Capture the cell that displays the provided text and extract its [x, y] central coordinate. 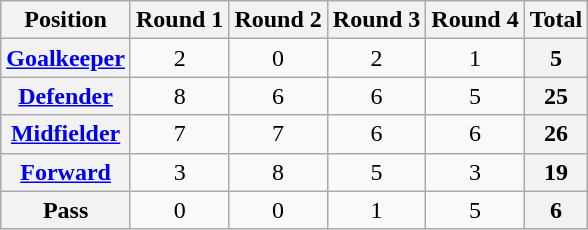
25 [556, 96]
Pass [66, 210]
Defender [66, 96]
Round 4 [475, 20]
Round 1 [179, 20]
Total [556, 20]
Round 3 [376, 20]
26 [556, 134]
Position [66, 20]
Goalkeeper [66, 58]
Midfielder [66, 134]
19 [556, 172]
Round 2 [278, 20]
Forward [66, 172]
